Determine the [X, Y] coordinate at the center of the cell enclosing the given text.  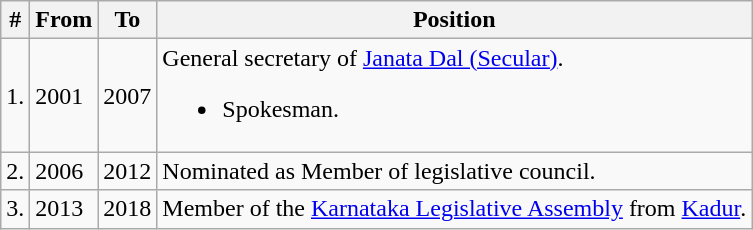
# [16, 20]
Member of the Karnataka Legislative Assembly from Kadur. [454, 209]
2018 [128, 209]
1. [16, 96]
To [128, 20]
Nominated as Member of legislative council. [454, 171]
Position [454, 20]
General secretary of Janata Dal (Secular).Spokesman. [454, 96]
From [64, 20]
2012 [128, 171]
2. [16, 171]
2013 [64, 209]
2006 [64, 171]
2007 [128, 96]
3. [16, 209]
2001 [64, 96]
